For the text-containing cell, return its midpoint in (X, Y) coordinate format. 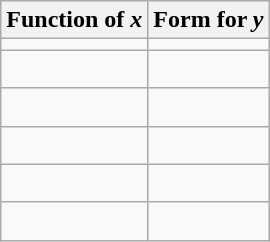
Form for y (208, 20)
Function of x (74, 20)
